Provide the (x, y) coordinate of the cell's center where the given text is located.  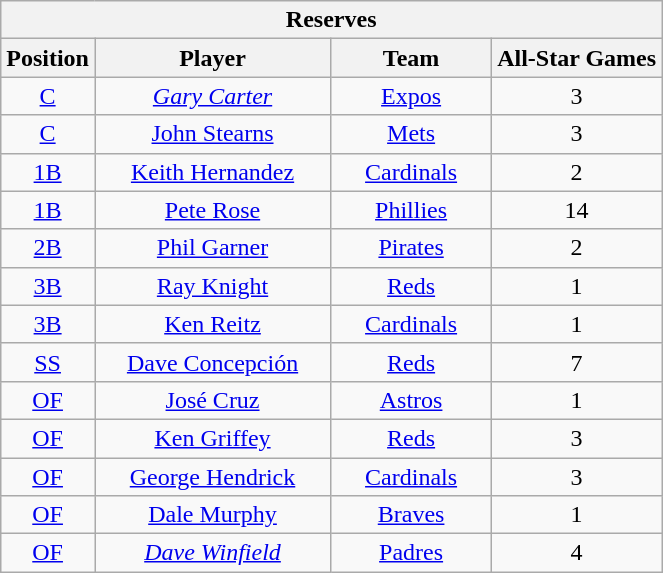
Keith Hernandez (212, 172)
Team (412, 58)
Gary Carter (212, 96)
14 (577, 210)
SS (48, 362)
Phil Garner (212, 248)
All-Star Games (577, 58)
Astros (412, 400)
Reserves (332, 20)
Phillies (412, 210)
Padres (412, 553)
George Hendrick (212, 477)
Braves (412, 515)
Ken Reitz (212, 324)
Dale Murphy (212, 515)
John Stearns (212, 134)
Ray Knight (212, 286)
4 (577, 553)
Mets (412, 134)
Dave Winfield (212, 553)
Player (212, 58)
Ken Griffey (212, 438)
Expos (412, 96)
Dave Concepción (212, 362)
2B (48, 248)
José Cruz (212, 400)
Position (48, 58)
7 (577, 362)
Pete Rose (212, 210)
Pirates (412, 248)
